Provide the (X, Y) coordinate of the cell's center where the given text is located.  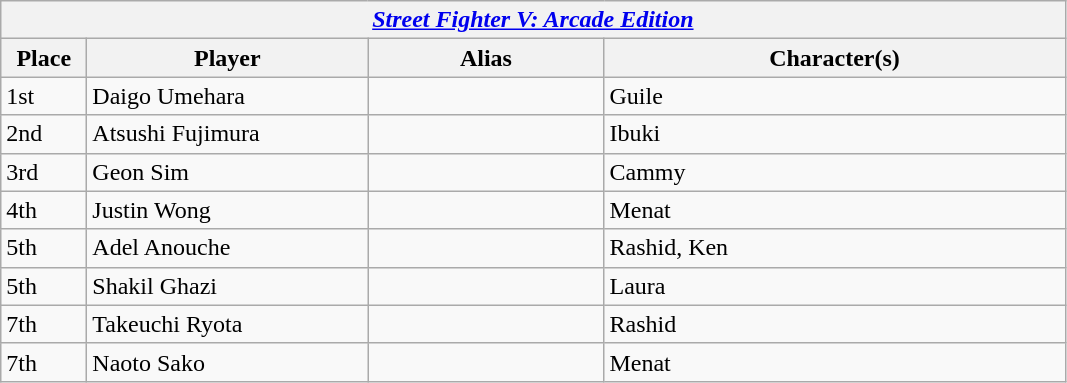
Alias (486, 58)
Cammy (834, 172)
Rashid, Ken (834, 248)
4th (44, 210)
Guile (834, 96)
Laura (834, 286)
Character(s) (834, 58)
Place (44, 58)
Ibuki (834, 134)
Adel Anouche (228, 248)
Justin Wong (228, 210)
Shakil Ghazi (228, 286)
Geon Sim (228, 172)
Rashid (834, 324)
Atsushi Fujimura (228, 134)
1st (44, 96)
Street Fighter V: Arcade Edition (533, 20)
3rd (44, 172)
Takeuchi Ryota (228, 324)
Player (228, 58)
Naoto Sako (228, 362)
2nd (44, 134)
Daigo Umehara (228, 96)
